Detect which cell encompasses the target text, then output its (x, y) center coordinate. 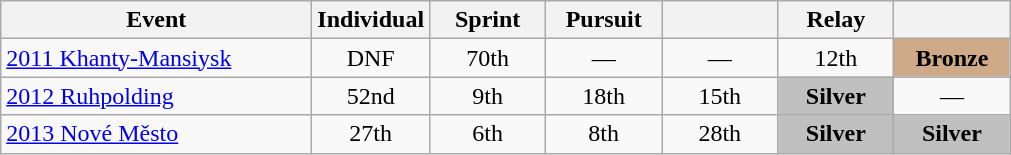
15th (720, 96)
Event (156, 20)
70th (488, 58)
Sprint (488, 20)
28th (720, 134)
2011 Khanty-Mansiysk (156, 58)
Individual (371, 20)
18th (604, 96)
DNF (371, 58)
6th (488, 134)
8th (604, 134)
Bronze (952, 58)
Relay (836, 20)
2013 Nové Město (156, 134)
52nd (371, 96)
12th (836, 58)
Pursuit (604, 20)
2012 Ruhpolding (156, 96)
27th (371, 134)
9th (488, 96)
